Capture the cell that displays the provided text and extract its [X, Y] central coordinate. 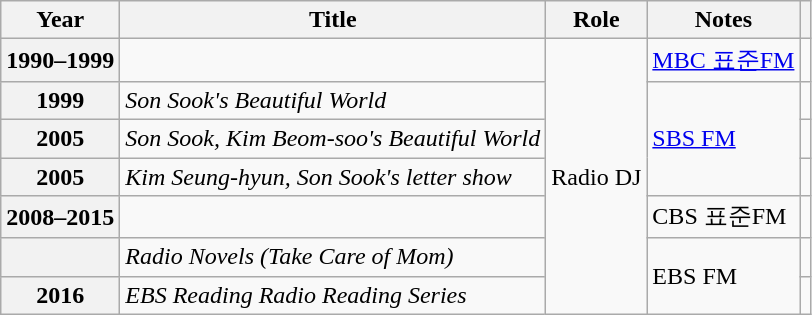
Notes [724, 20]
2008–2015 [60, 218]
MBC 표준FM [724, 60]
Kim Seung-hyun, Son Sook's letter show [333, 177]
Radio Novels (Take Care of Mom) [333, 257]
Son Sook, Kim Beom-soo's Beautiful World [333, 138]
CBS 표준FM [724, 218]
Title [333, 20]
1999 [60, 100]
1990–1999 [60, 60]
Son Sook's Beautiful World [333, 100]
EBS FM [724, 276]
SBS FM [724, 138]
EBS Reading Radio Reading Series [333, 295]
Role [596, 20]
Year [60, 20]
Radio DJ [596, 176]
2016 [60, 295]
